Scan for the cell matching the given text and deliver its (x, y) coordinate at center. 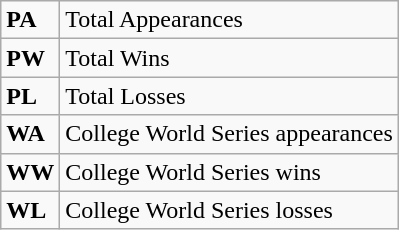
PW (30, 58)
Total Appearances (230, 20)
College World Series appearances (230, 134)
WA (30, 134)
Total Wins (230, 58)
PA (30, 20)
College World Series wins (230, 172)
College World Series losses (230, 210)
WL (30, 210)
PL (30, 96)
WW (30, 172)
Total Losses (230, 96)
